Detect which cell encompasses the target text, then output its [x, y] center coordinate. 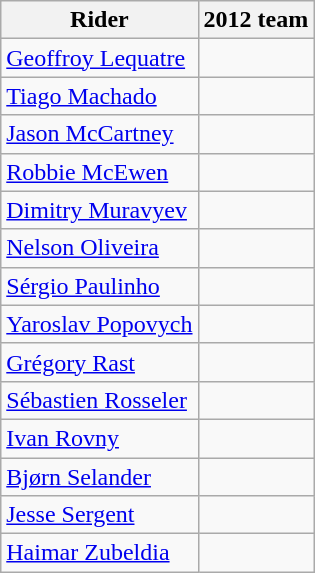
Grégory Rast [100, 362]
2012 team [256, 20]
Yaroslav Popovych [100, 324]
Sébastien Rosseler [100, 400]
Haimar Zubeldia [100, 553]
Sérgio Paulinho [100, 286]
Ivan Rovny [100, 438]
Nelson Oliveira [100, 248]
Jason McCartney [100, 134]
Dimitry Muravyev [100, 210]
Rider [100, 20]
Geoffroy Lequatre [100, 58]
Bjørn Selander [100, 477]
Jesse Sergent [100, 515]
Tiago Machado [100, 96]
Robbie McEwen [100, 172]
